Provide the (X, Y) coordinate of the cell's center where the given text is located.  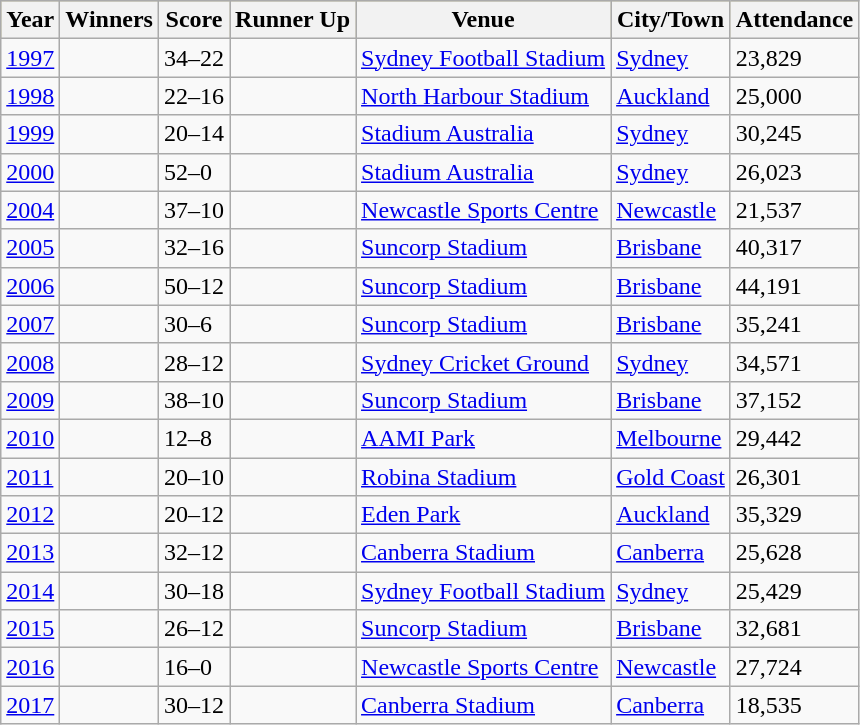
35,329 (794, 515)
34,571 (794, 362)
38–10 (194, 400)
2008 (30, 362)
Score (194, 20)
22–16 (194, 96)
30–18 (194, 591)
2005 (30, 248)
2007 (30, 324)
32–12 (194, 553)
40,317 (794, 248)
34–22 (194, 58)
30–12 (194, 705)
32–16 (194, 248)
AAMI Park (484, 438)
25,628 (794, 553)
1999 (30, 134)
20–14 (194, 134)
44,191 (794, 286)
Gold Coast (671, 477)
23,829 (794, 58)
Melbourne (671, 438)
2017 (30, 705)
30,245 (794, 134)
16–0 (194, 667)
1997 (30, 58)
28–12 (194, 362)
1998 (30, 96)
52–0 (194, 172)
Year (30, 20)
26,301 (794, 477)
2004 (30, 210)
2006 (30, 286)
2016 (30, 667)
30–6 (194, 324)
2012 (30, 515)
North Harbour Stadium (484, 96)
26,023 (794, 172)
26–12 (194, 629)
25,429 (794, 591)
20–12 (194, 515)
27,724 (794, 667)
35,241 (794, 324)
Eden Park (484, 515)
2015 (30, 629)
2000 (30, 172)
50–12 (194, 286)
City/Town (671, 20)
32,681 (794, 629)
21,537 (794, 210)
29,442 (794, 438)
2010 (30, 438)
2011 (30, 477)
20–10 (194, 477)
2009 (30, 400)
2013 (30, 553)
Venue (484, 20)
18,535 (794, 705)
37–10 (194, 210)
12–8 (194, 438)
Runner Up (293, 20)
2014 (30, 591)
25,000 (794, 96)
Sydney Cricket Ground (484, 362)
Attendance (794, 20)
Winners (110, 20)
37,152 (794, 400)
Robina Stadium (484, 477)
